Search for the cell housing the specified text and yield its [X, Y] center coordinate. 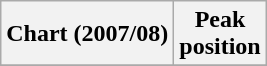
Peakposition [220, 34]
Chart (2007/08) [88, 34]
